Provide the (X, Y) coordinate of the cell's center where the given text is located.  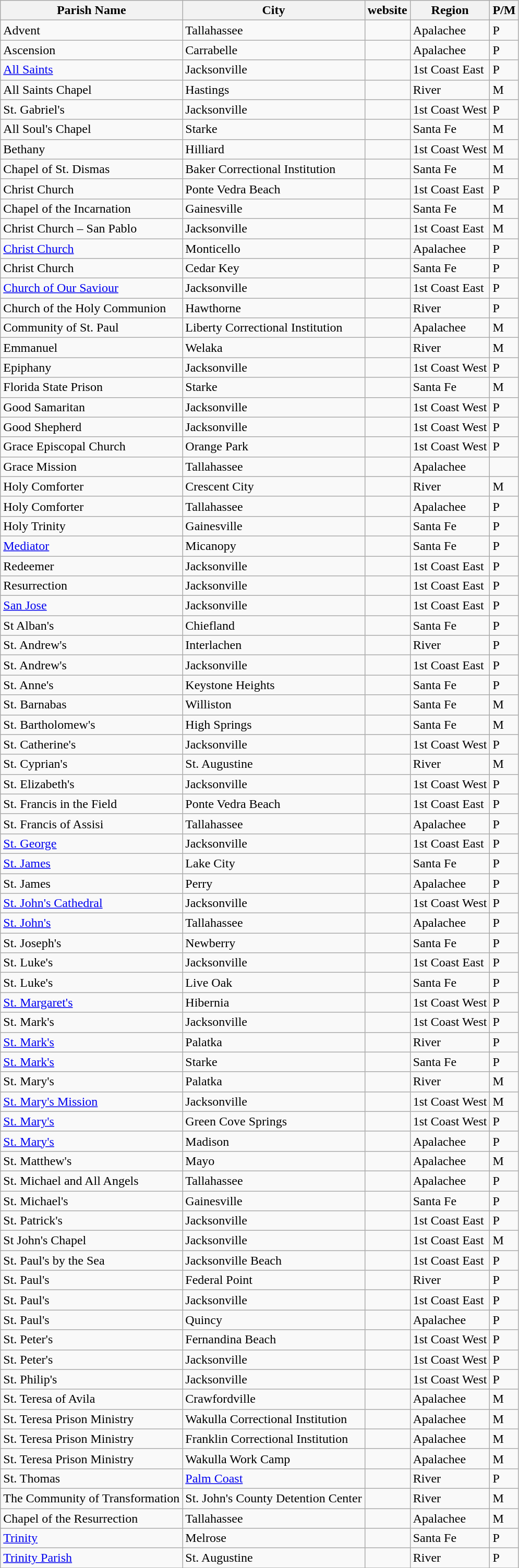
City (273, 10)
Mediator (92, 546)
Trinity (92, 1538)
St. Paul's by the Sea (92, 1260)
Quincy (273, 1320)
Franklin Correctional Institution (273, 1439)
Newberry (273, 943)
Advent (92, 30)
Wakulla Work Camp (273, 1459)
Bethany (92, 149)
Monticello (273, 249)
Chapel of the Resurrection (92, 1518)
St. Thomas (92, 1478)
Emmanuel (92, 348)
Grace Mission (92, 467)
Fernandina Beach (273, 1340)
P/M (504, 10)
Good Shepherd (92, 427)
Palm Coast (273, 1478)
Crawfordville (273, 1399)
Carrabelle (273, 50)
Parish Name (92, 10)
Madison (273, 1141)
St. Patrick's (92, 1221)
Federal Point (273, 1280)
St. Margaret's (92, 1002)
Hawthorne (273, 308)
St. George (92, 843)
Jacksonville Beach (273, 1260)
website (387, 10)
Lake City (273, 863)
St. Bartholomew's (92, 725)
The Community of Transformation (92, 1498)
Micanopy (273, 546)
St. Joseph's (92, 943)
Wakulla Correctional Institution (273, 1419)
Baker Correctional Institution (273, 169)
St. John's County Detention Center (273, 1498)
St. Cyprian's (92, 764)
Christ Church – San Pablo (92, 228)
St. Gabriel's (92, 109)
All Soul's Chapel (92, 129)
Redeemer (92, 566)
Interlachen (273, 645)
Green Cove Springs (273, 1121)
Resurrection (92, 586)
St. Michael's (92, 1200)
Cedar Key (273, 268)
Church of Our Saviour (92, 288)
Perry (273, 884)
Hilliard (273, 149)
All Saints (92, 70)
St John's Chapel (92, 1241)
Crescent City (273, 486)
Chapel of the Incarnation (92, 209)
All Saints Chapel (92, 90)
Welaka (273, 348)
St. Catherine's (92, 744)
St. Teresa of Avila (92, 1399)
Hibernia (273, 1002)
Orange Park (273, 447)
Holy Trinity (92, 526)
Live Oak (273, 983)
St. Matthew's (92, 1161)
Liberty Correctional Institution (273, 328)
Good Samaritan (92, 407)
Florida State Prison (92, 387)
St. Philip's (92, 1379)
St. Mary's Mission (92, 1101)
St Alban's (92, 626)
St. Elizabeth's (92, 784)
Melrose (273, 1538)
Chapel of St. Dismas (92, 169)
St. Barnabas (92, 705)
Epiphany (92, 367)
Trinity Parish (92, 1558)
Keystone Heights (273, 685)
Williston (273, 705)
Ascension (92, 50)
St. Francis of Assisi (92, 824)
Church of the Holy Communion (92, 308)
Hastings (273, 90)
Grace Episcopal Church (92, 447)
St. Anne's (92, 685)
Region (450, 10)
St. John's Cathedral (92, 903)
Chiefland (273, 626)
St. Francis in the Field (92, 804)
Community of St. Paul (92, 328)
San Jose (92, 606)
High Springs (273, 725)
St. John's (92, 923)
St. Michael and All Angels (92, 1181)
Mayo (273, 1161)
